Return the [x, y] coordinate for the center point of the cell that contains the specified text.  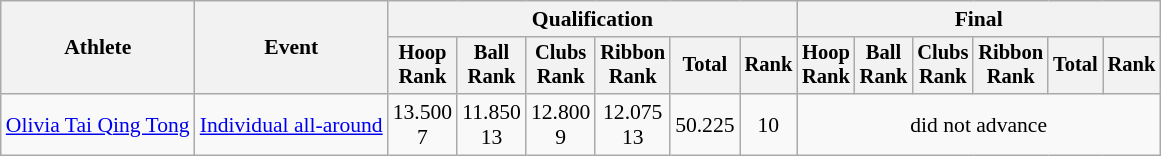
Final [978, 19]
Individual all-around [292, 124]
13.5007 [422, 124]
50.225 [704, 124]
Athlete [98, 48]
12.07513 [632, 124]
Qualification [592, 19]
10 [769, 124]
Event [292, 48]
Olivia Tai Qing Tong [98, 124]
11.85013 [492, 124]
12.8009 [560, 124]
did not advance [978, 124]
